Determine the (X, Y) coordinate at the center of the cell enclosing the given text.  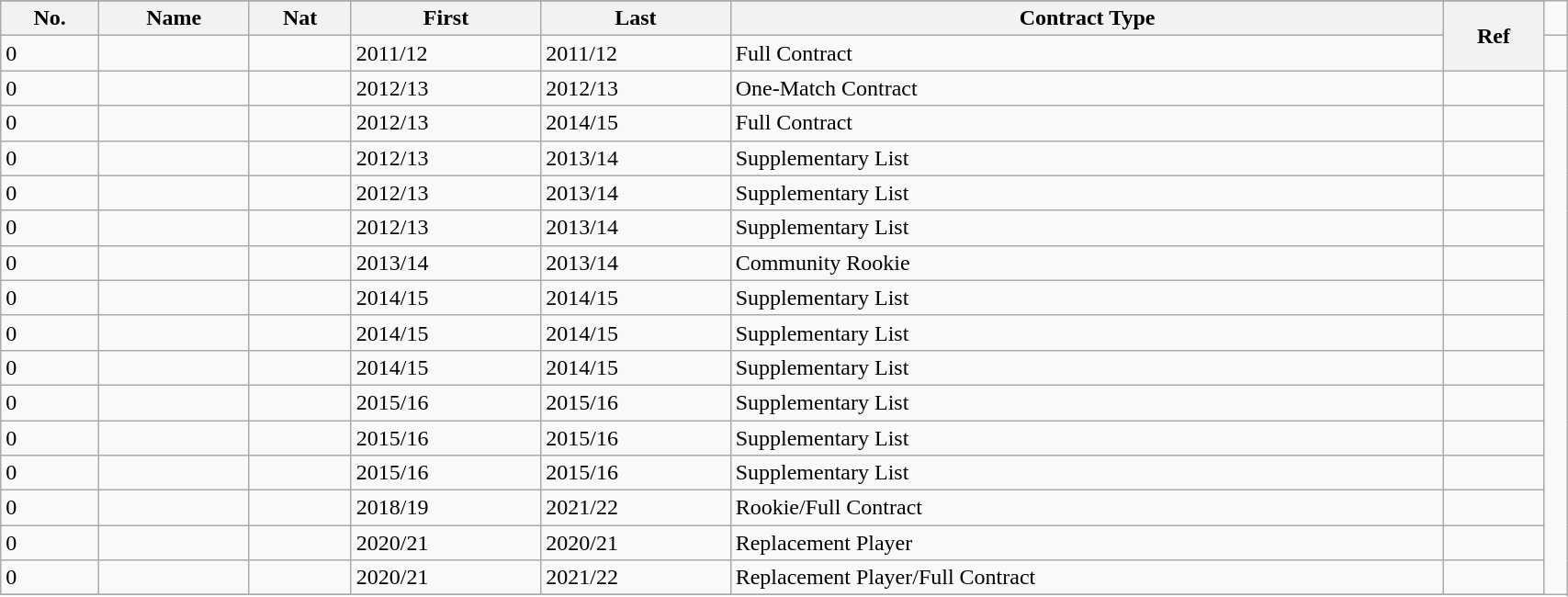
2018/19 (446, 508)
First (446, 18)
Ref (1494, 36)
Replacement Player (1088, 543)
Community Rookie (1088, 263)
Nat (299, 18)
Contract Type (1088, 18)
One-Match Contract (1088, 88)
Last (636, 18)
No. (50, 18)
Replacement Player/Full Contract (1088, 578)
Name (175, 18)
Rookie/Full Contract (1088, 508)
